Detect which cell encompasses the target text, then output its [X, Y] center coordinate. 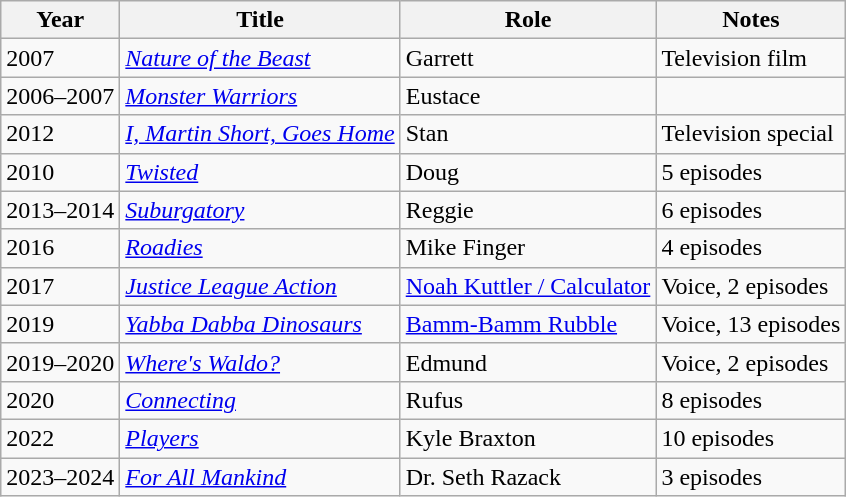
2016 [60, 248]
I, Martin Short, Goes Home [260, 134]
Television film [751, 58]
2022 [60, 438]
2010 [60, 172]
Voice, 13 episodes [751, 324]
Stan [528, 134]
2019–2020 [60, 362]
2023–2024 [60, 477]
Eustace [528, 96]
Edmund [528, 362]
Noah Kuttler / Calculator [528, 286]
Title [260, 20]
2012 [60, 134]
2007 [60, 58]
Mike Finger [528, 248]
Notes [751, 20]
2006–2007 [60, 96]
Where's Waldo? [260, 362]
Dr. Seth Razack [528, 477]
Roadies [260, 248]
Connecting [260, 400]
Garrett [528, 58]
Bamm-Bamm Rubble [528, 324]
Justice League Action [260, 286]
Rufus [528, 400]
5 episodes [751, 172]
2013–2014 [60, 210]
10 episodes [751, 438]
Nature of the Beast [260, 58]
3 episodes [751, 477]
2020 [60, 400]
8 episodes [751, 400]
6 episodes [751, 210]
Players [260, 438]
Television special [751, 134]
2019 [60, 324]
2017 [60, 286]
Role [528, 20]
Yabba Dabba Dinosaurs [260, 324]
Year [60, 20]
4 episodes [751, 248]
Doug [528, 172]
Reggie [528, 210]
Monster Warriors [260, 96]
Twisted [260, 172]
For All Mankind [260, 477]
Kyle Braxton [528, 438]
Suburgatory [260, 210]
